Extract the (x, y) coordinate from the center of the cell holding the provided text.  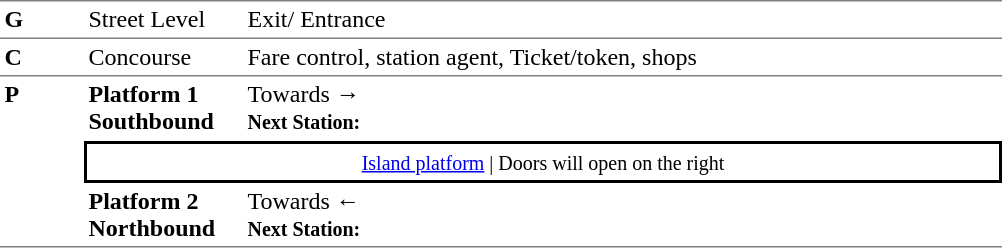
Island platform | Doors will open on the right (543, 162)
Platform 2Northbound (164, 215)
G (42, 20)
Exit/ Entrance (622, 20)
Towards ← Next Station: (622, 215)
Towards → Next Station: (622, 108)
Concourse (164, 58)
P (42, 162)
Street Level (164, 20)
Platform 1Southbound (164, 108)
C (42, 58)
Fare control, station agent, Ticket/token, shops (622, 58)
